Detect which cell encompasses the target text, then output its (x, y) center coordinate. 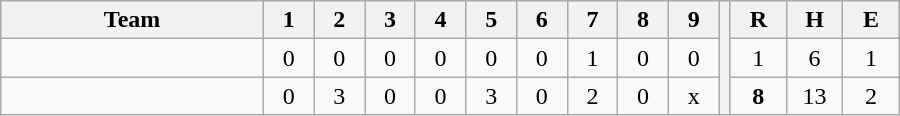
R (758, 20)
9 (694, 20)
7 (592, 20)
Team (132, 20)
4 (440, 20)
E (872, 20)
13 (814, 96)
5 (492, 20)
H (814, 20)
x (694, 96)
